Identify which cell holds the provided text, then report its (X, Y) central coordinate. 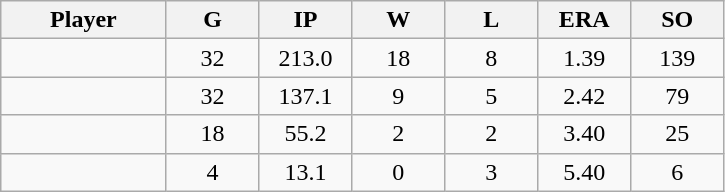
IP (306, 20)
0 (398, 172)
5 (492, 96)
6 (678, 172)
L (492, 20)
Player (84, 20)
4 (212, 172)
13.1 (306, 172)
5.40 (584, 172)
1.39 (584, 58)
55.2 (306, 134)
W (398, 20)
139 (678, 58)
8 (492, 58)
SO (678, 20)
ERA (584, 20)
2.42 (584, 96)
3 (492, 172)
9 (398, 96)
213.0 (306, 58)
25 (678, 134)
137.1 (306, 96)
79 (678, 96)
3.40 (584, 134)
G (212, 20)
